From the cell containing the given text, extract its center point as (X, Y) coordinate. 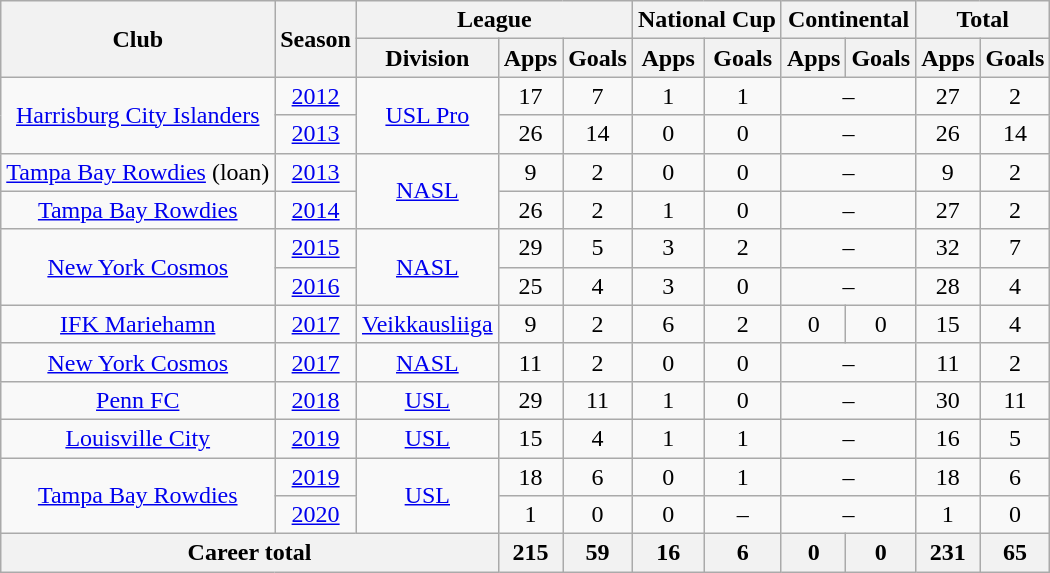
Total (983, 20)
League (494, 20)
Penn FC (138, 400)
59 (598, 553)
215 (530, 553)
65 (1015, 553)
Club (138, 39)
Division (427, 58)
IFK Mariehamn (138, 324)
2020 (316, 515)
Career total (250, 553)
USL Pro (427, 115)
231 (948, 553)
Veikkausliiga (427, 324)
32 (948, 248)
Louisville City (138, 438)
2018 (316, 400)
Season (316, 39)
25 (530, 286)
2015 (316, 248)
17 (530, 96)
National Cup (706, 20)
2014 (316, 210)
2012 (316, 96)
30 (948, 400)
2016 (316, 286)
Continental (848, 20)
Harrisburg City Islanders (138, 115)
Tampa Bay Rowdies (loan) (138, 172)
28 (948, 286)
